Identify which cell holds the provided text, then report its [X, Y] central coordinate. 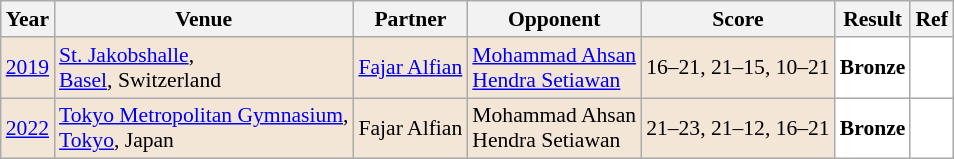
16–21, 21–15, 10–21 [738, 68]
21–23, 21–12, 16–21 [738, 128]
Result [873, 19]
Year [28, 19]
Score [738, 19]
Venue [204, 19]
Tokyo Metropolitan Gymnasium,Tokyo, Japan [204, 128]
St. Jakobshalle,Basel, Switzerland [204, 68]
2022 [28, 128]
2019 [28, 68]
Opponent [554, 19]
Partner [410, 19]
Ref [931, 19]
